For the text-containing cell, return its midpoint in [X, Y] coordinate format. 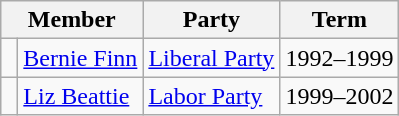
Liz Beattie [80, 96]
Labor Party [212, 96]
Liberal Party [212, 58]
1992–1999 [340, 58]
Term [340, 20]
Party [212, 20]
Member [72, 20]
1999–2002 [340, 96]
Bernie Finn [80, 58]
